Identify which cell holds the provided text, then report its (x, y) central coordinate. 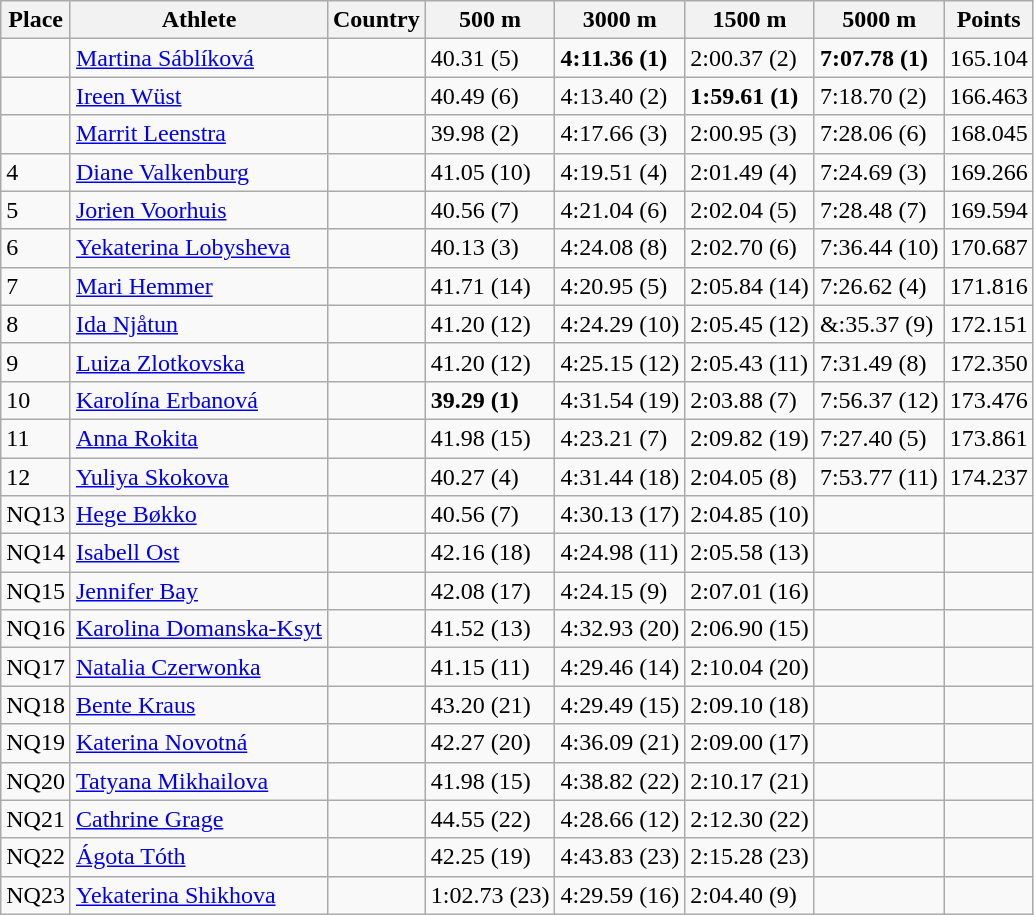
Ireen Wüst (198, 96)
3000 m (620, 20)
4:25.15 (12) (620, 362)
Bente Kraus (198, 705)
8 (36, 324)
4:28.66 (12) (620, 819)
4:17.66 (3) (620, 134)
39.98 (2) (490, 134)
5000 m (879, 20)
4:13.40 (2) (620, 96)
2:00.95 (3) (750, 134)
2:05.43 (11) (750, 362)
Ida Njåtun (198, 324)
Cathrine Grage (198, 819)
Yuliya Skokova (198, 477)
7:53.77 (11) (879, 477)
7 (36, 286)
39.29 (1) (490, 400)
42.27 (20) (490, 743)
NQ13 (36, 515)
Diane Valkenburg (198, 172)
4:24.15 (9) (620, 591)
Ágota Tóth (198, 857)
171.816 (988, 286)
6 (36, 248)
44.55 (22) (490, 819)
Anna Rokita (198, 438)
42.08 (17) (490, 591)
4:20.95 (5) (620, 286)
Yekaterina Shikhova (198, 895)
42.25 (19) (490, 857)
7:18.70 (2) (879, 96)
41.52 (13) (490, 629)
169.594 (988, 210)
Martina Sáblíková (198, 58)
Yekaterina Lobysheva (198, 248)
4:23.21 (7) (620, 438)
12 (36, 477)
Mari Hemmer (198, 286)
2:04.05 (8) (750, 477)
7:31.49 (8) (879, 362)
7:28.48 (7) (879, 210)
&:35.37 (9) (879, 324)
40.31 (5) (490, 58)
Marrit Leenstra (198, 134)
173.861 (988, 438)
Athlete (198, 20)
41.15 (11) (490, 667)
2:10.17 (21) (750, 781)
11 (36, 438)
4:31.54 (19) (620, 400)
NQ16 (36, 629)
43.20 (21) (490, 705)
Karolína Erbanová (198, 400)
NQ21 (36, 819)
174.237 (988, 477)
2:05.45 (12) (750, 324)
2:02.70 (6) (750, 248)
4:24.08 (8) (620, 248)
NQ17 (36, 667)
NQ19 (36, 743)
2:02.04 (5) (750, 210)
2:00.37 (2) (750, 58)
4:30.13 (17) (620, 515)
7:26.62 (4) (879, 286)
10 (36, 400)
Hege Bøkko (198, 515)
2:06.90 (15) (750, 629)
7:56.37 (12) (879, 400)
4:29.59 (16) (620, 895)
Isabell Ost (198, 553)
Country (376, 20)
172.151 (988, 324)
Tatyana Mikhailova (198, 781)
41.05 (10) (490, 172)
Katerina Novotná (198, 743)
172.350 (988, 362)
NQ14 (36, 553)
169.266 (988, 172)
2:05.84 (14) (750, 286)
40.13 (3) (490, 248)
Karolina Domanska-Ksyt (198, 629)
9 (36, 362)
2:04.85 (10) (750, 515)
2:07.01 (16) (750, 591)
4:31.44 (18) (620, 477)
170.687 (988, 248)
41.71 (14) (490, 286)
4:32.93 (20) (620, 629)
500 m (490, 20)
NQ22 (36, 857)
4:19.51 (4) (620, 172)
Place (36, 20)
4:43.83 (23) (620, 857)
4:11.36 (1) (620, 58)
40.27 (4) (490, 477)
4:21.04 (6) (620, 210)
2:05.58 (13) (750, 553)
2:03.88 (7) (750, 400)
NQ23 (36, 895)
40.49 (6) (490, 96)
Jorien Voorhuis (198, 210)
42.16 (18) (490, 553)
168.045 (988, 134)
7:07.78 (1) (879, 58)
1:02.73 (23) (490, 895)
NQ20 (36, 781)
4:24.29 (10) (620, 324)
7:28.06 (6) (879, 134)
Points (988, 20)
165.104 (988, 58)
2:15.28 (23) (750, 857)
4:29.49 (15) (620, 705)
2:12.30 (22) (750, 819)
4 (36, 172)
4:29.46 (14) (620, 667)
2:01.49 (4) (750, 172)
2:09.82 (19) (750, 438)
7:27.40 (5) (879, 438)
5 (36, 210)
4:36.09 (21) (620, 743)
2:09.00 (17) (750, 743)
4:24.98 (11) (620, 553)
Jennifer Bay (198, 591)
1500 m (750, 20)
Natalia Czerwonka (198, 667)
2:09.10 (18) (750, 705)
2:10.04 (20) (750, 667)
2:04.40 (9) (750, 895)
166.463 (988, 96)
173.476 (988, 400)
7:36.44 (10) (879, 248)
NQ15 (36, 591)
4:38.82 (22) (620, 781)
NQ18 (36, 705)
1:59.61 (1) (750, 96)
Luiza Zlotkovska (198, 362)
7:24.69 (3) (879, 172)
